From the cell containing the given text, extract its center point as (x, y) coordinate. 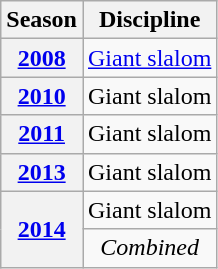
2014 (42, 229)
2008 (42, 58)
2010 (42, 96)
Season (42, 20)
Combined (149, 248)
Discipline (149, 20)
2013 (42, 172)
2011 (42, 134)
